Determine the (x, y) coordinate at the center of the cell enclosing the given text.  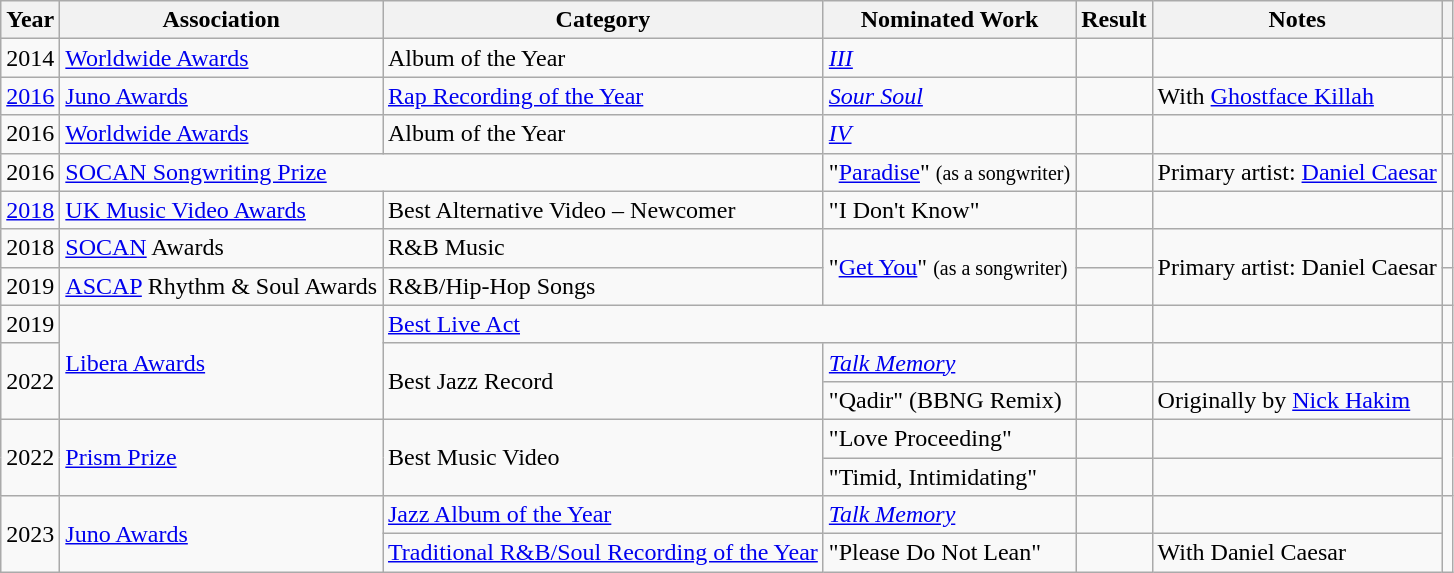
Result (1114, 20)
Sour Soul (949, 96)
IV (949, 134)
R&B/Hip-Hop Songs (602, 286)
Association (222, 20)
Year (30, 20)
2014 (30, 58)
"I Don't Know" (949, 210)
Best Music Video (602, 457)
Nominated Work (949, 20)
Prism Prize (222, 457)
"Timid, Intimidating" (949, 477)
2023 (30, 534)
SOCAN Songwriting Prize (442, 172)
III (949, 58)
Jazz Album of the Year (602, 515)
"Love Proceeding" (949, 438)
UK Music Video Awards (222, 210)
"Qadir" (BBNG Remix) (949, 400)
"Please Do Not Lean" (949, 553)
With Ghostface Killah (1297, 96)
With Daniel Caesar (1297, 553)
Rap Recording of the Year (602, 96)
Category (602, 20)
Libera Awards (222, 362)
Originally by Nick Hakim (1297, 400)
R&B Music (602, 248)
"Paradise" (as a songwriter) (949, 172)
Best Live Act (728, 324)
Traditional R&B/Soul Recording of the Year (602, 553)
ASCAP Rhythm & Soul Awards (222, 286)
Best Alternative Video – Newcomer (602, 210)
Best Jazz Record (602, 381)
Notes (1297, 20)
"Get You" (as a songwriter) (949, 267)
SOCAN Awards (222, 248)
